Return the [X, Y] coordinate for the center point of the cell that contains the specified text.  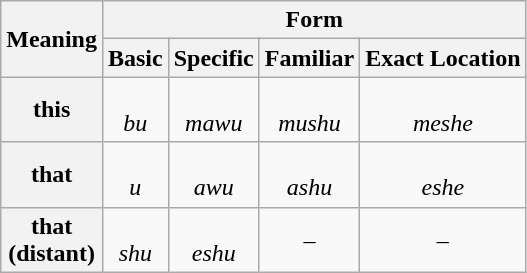
eshe [443, 174]
Form [314, 20]
u [135, 174]
meshe [443, 110]
Exact Location [443, 58]
awu [214, 174]
mushu [309, 110]
Meaning [52, 39]
that(distant) [52, 240]
mawu [214, 110]
Familiar [309, 58]
that [52, 174]
ashu [309, 174]
bu [135, 110]
eshu [214, 240]
Specific [214, 58]
shu [135, 240]
this [52, 110]
Basic [135, 58]
